Detect which cell encompasses the target text, then output its (x, y) center coordinate. 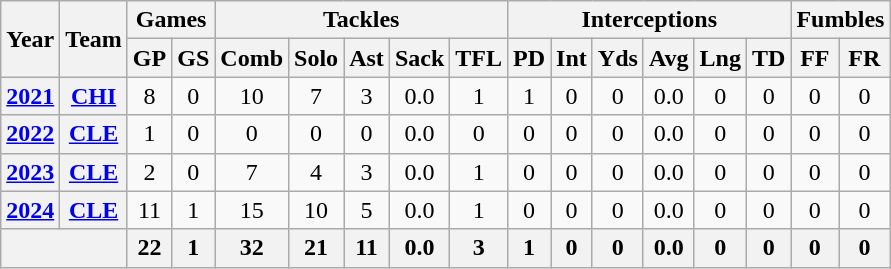
Int (572, 58)
Year (30, 39)
Games (170, 20)
2021 (30, 96)
Lng (720, 58)
Solo (316, 58)
2024 (30, 210)
Sack (419, 58)
Yds (618, 58)
2023 (30, 172)
Team (94, 39)
TFL (479, 58)
FR (864, 58)
TD (768, 58)
22 (149, 248)
Ast (367, 58)
PD (530, 58)
8 (149, 96)
GS (194, 58)
2022 (30, 134)
Interceptions (650, 20)
15 (252, 210)
5 (367, 210)
21 (316, 248)
32 (252, 248)
Avg (668, 58)
CHI (94, 96)
2 (149, 172)
4 (316, 172)
Fumbles (840, 20)
Tackles (362, 20)
FF (815, 58)
GP (149, 58)
Comb (252, 58)
